Find where the given text appears and provide that cell's center as (x, y) coordinate. 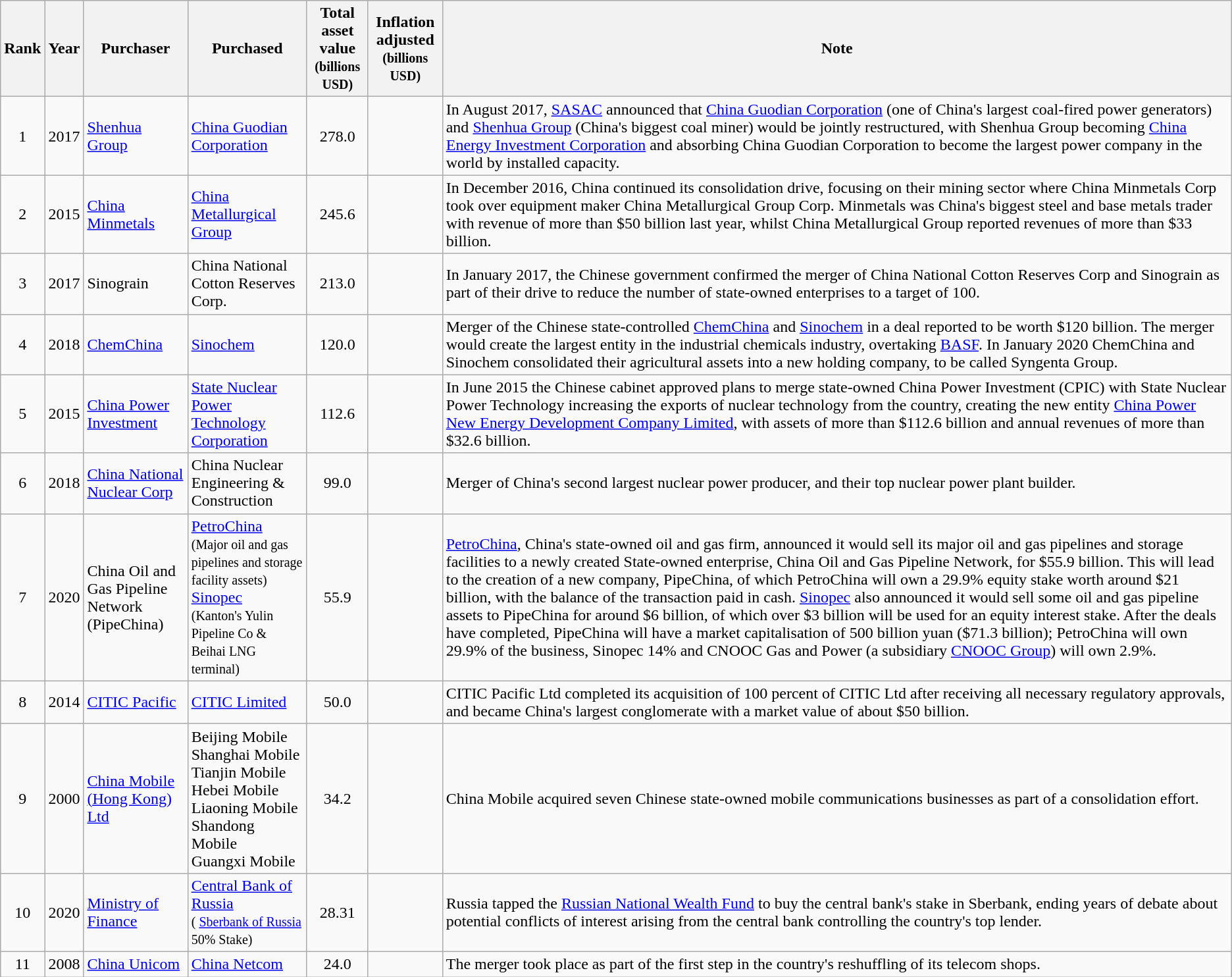
2 (22, 215)
11 (22, 964)
Year (64, 49)
28.31 (337, 912)
2000 (64, 798)
10 (22, 912)
5 (22, 413)
99.0 (337, 483)
China Guodian Corporation (247, 136)
Sinograin (136, 284)
Beijing Mobile Shanghai Mobile Tianjin Mobile Hebei Mobile Liaoning Mobile Shandong Mobile Guangxi Mobile (247, 798)
China Minmetals (136, 215)
112.6 (337, 413)
Total asset value(billions USD) (337, 49)
Purchaser (136, 49)
China National Nuclear Corp (136, 483)
50.0 (337, 702)
State Nuclear Power Technology Corporation (247, 413)
China Power Investment (136, 413)
55.9 (337, 597)
The merger took place as part of the first step in the country's reshuffling of its telecom shops. (837, 964)
Merger of China's second largest nuclear power producer, and their top nuclear power plant builder. (837, 483)
Shenhua Group (136, 136)
3 (22, 284)
245.6 (337, 215)
2014 (64, 702)
213.0 (337, 284)
China Mobile acquired seven Chinese state-owned mobile communications businesses as part of a consolidation effort. (837, 798)
Note (837, 49)
7 (22, 597)
CITIC Pacific (136, 702)
ChemChina (136, 344)
9 (22, 798)
Rank (22, 49)
China Netcom (247, 964)
China Nuclear Engineering & Construction (247, 483)
Purchased (247, 49)
Ministry of Finance (136, 912)
PetroChina (Major oil and gas pipelines and storage facility assets) Sinopec (Kanton's Yulin Pipeline Co & Beihai LNG terminal) (247, 597)
1 (22, 136)
China Unicom (136, 964)
China Oil and Gas Pipeline Network (PipeChina) (136, 597)
Central Bank of Russia ( Sberbank of Russia 50% Stake) (247, 912)
CITIC Limited (247, 702)
Sinochem (247, 344)
China Metallurgical Group (247, 215)
Inflation adjusted(billions USD) (405, 49)
120.0 (337, 344)
34.2 (337, 798)
China Mobile (Hong Kong) Ltd (136, 798)
24.0 (337, 964)
2008 (64, 964)
278.0 (337, 136)
China National Cotton Reserves Corp. (247, 284)
4 (22, 344)
6 (22, 483)
8 (22, 702)
